Output the [X, Y] coordinate of the center of the cell containing the given text.  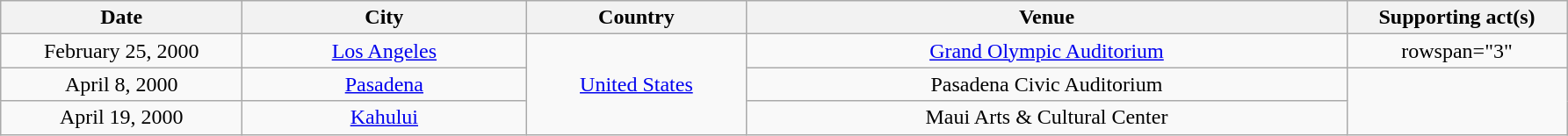
Los Angeles [385, 51]
Pasadena [385, 84]
Maui Arts & Cultural Center [1047, 118]
Supporting act(s) [1456, 18]
Country [636, 18]
April 19, 2000 [121, 118]
Grand Olympic Auditorium [1047, 51]
Venue [1047, 18]
Kahului [385, 118]
rowspan="3" [1456, 51]
United States [636, 84]
Date [121, 18]
City [385, 18]
Pasadena Civic Auditorium [1047, 84]
February 25, 2000 [121, 51]
April 8, 2000 [121, 84]
